Return [x, y] of the center of cell containing provided text 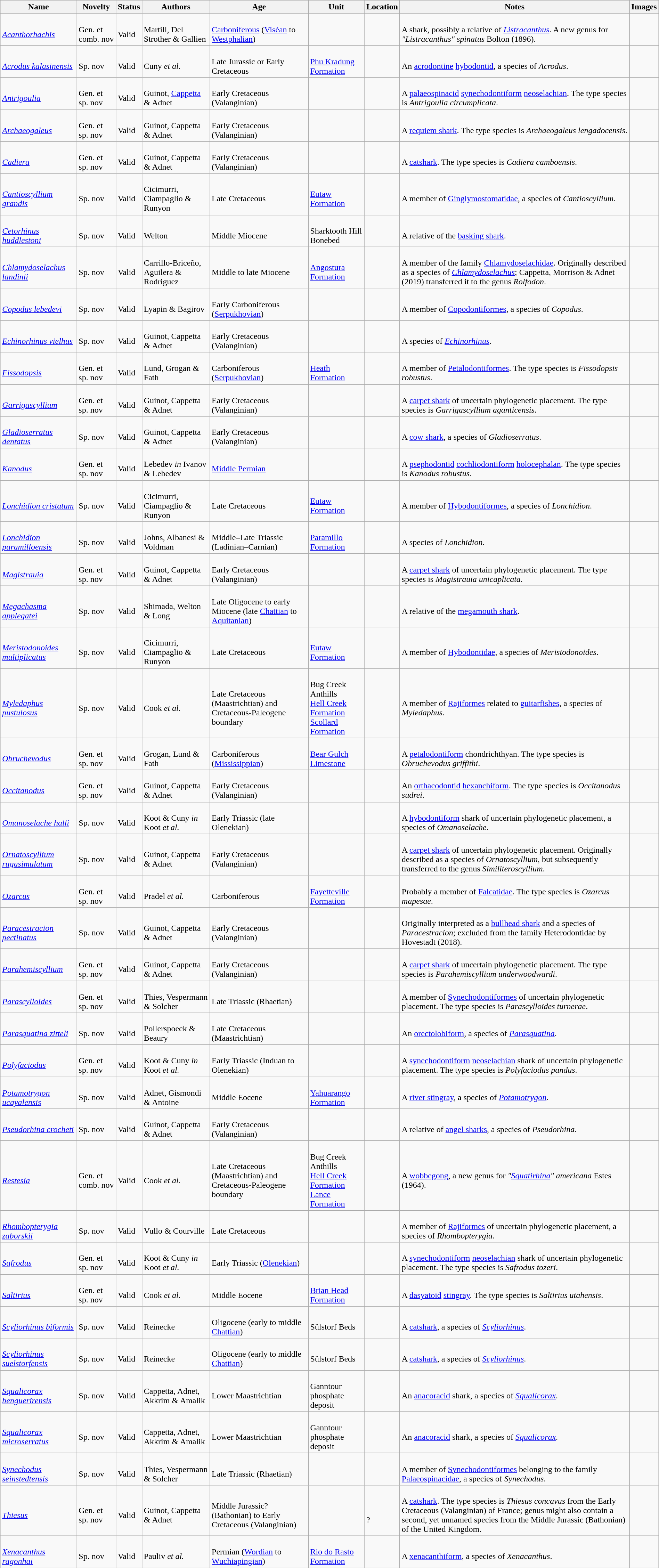
Chlamydoselachus landinii [39, 268]
An acrodontine hybodontid, a species of Acrodus. [514, 62]
Notes [514, 7]
Lonchidion paramilloensis [39, 538]
Kanodus [39, 464]
Parasquatina zitteli [39, 1029]
Acrodus kalasinensis [39, 62]
Saltirius [39, 1290]
Brian Head Formation [336, 1290]
Pauliv et al. [176, 1552]
Pollerspoeck & Beaury [176, 1029]
Parascylloides [39, 997]
Lonchidion cristatum [39, 501]
Images [644, 7]
A xenacanthiform, a species of Xenacanthus. [514, 1552]
Squalicorax microserratus [39, 1432]
Name [39, 7]
Paracestracion pectinatus [39, 928]
A wobbegong, a new genus for "Squatirhina" americana Estes (1964). [514, 1176]
A palaeospinacid synechodontiform neoselachian. The type species is Antrigoulia circumplicata. [514, 94]
An orthacodontid hexanchiform. The type species is Occitanodus sudrei. [514, 786]
Permian (Wordian to Wuchiapingian) [259, 1552]
Cadiera [39, 157]
Early Triassic (late Olenekian) [259, 818]
Synechodus seinstedtensis [39, 1469]
Middle Permian [259, 464]
Vullo & Courville [176, 1226]
A carpet shark of uncertain phylogenetic placement. The type species is Magistrauia unicaplicata. [514, 570]
Safrodus [39, 1258]
A member of Rajiformes related to guitarfishes, a species of Myledaphus. [514, 703]
Occitanodus [39, 786]
Adnet, Gismondi & Antoine [176, 1093]
Paramillo Formation [336, 538]
A species of Lonchidion. [514, 538]
Johns, Albanesi & Voldman [176, 538]
A species of Echinorhinus. [514, 336]
Shimada, Welton & Long [176, 606]
Originally interpreted as a bullhead shark and a species of Paracestracion; excluded from the family Heterodontidae by Hovestadt (2018). [514, 928]
A relative of the basking shark. [514, 231]
Heath Formation [336, 368]
An orectolobiform, a species of Parasquatina. [514, 1029]
A member of Synechodontiformes belonging to the family Palaeospinacidae, a species of Synechodus. [514, 1469]
Authors [176, 7]
A petalodontiform chondrichthyan. The type species is Obruchevodus griffithi. [514, 754]
Squalicorax benguerirensis [39, 1391]
A relative of angel sharks, a species of Pseudorhina. [514, 1125]
Martill, Del Strother & Gallien [176, 30]
A member of Petalodontiformes. The type species is Fissodopsis robustus. [514, 368]
Scyliorhinus suelstorfensis [39, 1354]
Potamotrygon ucayalensis [39, 1093]
Yahuarango Formation [336, 1093]
Rio do Rasto Formation [336, 1552]
Ornatoscyllium rugasimulatum [39, 854]
Meristodonoides multiplicatus [39, 648]
A catshark. The type species is Cadiera camboensis. [514, 157]
Middle Jurassic? (Bathonian) to Early Cretaceous (Valanginian) [259, 1510]
Angostura Formation [336, 268]
Unit [336, 7]
Status [129, 7]
Early Carboniferous (Serpukhovian) [259, 304]
Lund, Grogan & Fath [176, 368]
A relative of the megamouth shark. [514, 606]
Grogan, Lund & Fath [176, 754]
Gladioserratus dentatus [39, 432]
Probably a member of Falcatidae. The type species is Ozarcus mapesae. [514, 891]
Xenacanthus ragonhai [39, 1552]
Bug Creek Anthills Hell Creek Formation Lance Formation [336, 1176]
A requiem shark. The type species is Archaeogaleus lengadocensis. [514, 125]
Early Triassic (Olenekian) [259, 1258]
Polyfaciodus [39, 1061]
Carrillo-Briceño, Aguilera & Rodriguez [176, 268]
Late Oligocene to early Miocene (late Chattian to Aquitanian) [259, 606]
Obruchevodus [39, 754]
Location [382, 7]
Carboniferous (Serpukhovian) [259, 368]
Fayetteville Formation [336, 891]
A carpet shark of uncertain phylogenetic placement. The type species is Garrigascyllium aganticensis. [514, 400]
Magistrauia [39, 570]
Pseudorhina crocheti [39, 1125]
Thiesus [39, 1510]
A cow shark, a species of Gladioserratus. [514, 432]
Phu Kradung Formation [336, 62]
Megachasma applegatei [39, 606]
A member of Rajiformes of uncertain phylogenetic placement, a species of Rhombopterygia. [514, 1226]
Late Jurassic or Early Cretaceous [259, 62]
A carpet shark of uncertain phylogenetic placement. The type species is Parahemiscyllium underwoodwardi. [514, 965]
Myledaphus pustulosus [39, 703]
A river stingray, a species of Potamotrygon. [514, 1093]
Pradel et al. [176, 891]
A member of Ginglymostomatidae, a species of Cantioscyllium. [514, 194]
Parahemiscyllium [39, 965]
Lyapin & Bagirov [176, 304]
Late Cretaceous (Maastrichtian) [259, 1029]
A member of Hybodontidae, a species of Meristodonoides. [514, 648]
Scyliorhinus biformis [39, 1322]
Archaeogaleus [39, 125]
Ozarcus [39, 891]
Carboniferous (Viséan to Westphalian) [259, 30]
Rhombopterygia zaborskii [39, 1226]
A member of Synechodontiformes of uncertain phylogenetic placement. The type species is Parascylloides turnerae. [514, 997]
Bug Creek Anthills Hell Creek Formation Scollard Formation [336, 703]
Carboniferous (Mississippian) [259, 754]
A hybodontiform shark of uncertain phylogenetic placement, a species of Omanoselache. [514, 818]
Age [259, 7]
A shark, possibly a relative of Listracanthus. A new genus for "Listracanthus" spinatus Bolton (1896). [514, 30]
A dasyatoid stingray. The type species is Saltirius utahensis. [514, 1290]
Middle Miocene [259, 231]
Middle–Late Triassic (Ladinian–Carnian) [259, 538]
A psephodontid cochliodontiform holocephalan. The type species is Kanodus robustus. [514, 464]
Carboniferous [259, 891]
A synechodontiform neoselachian shark of uncertain phylogenetic placement. The type species is Polyfaciodus pandus. [514, 1061]
Fissodopsis [39, 368]
Cantioscyllium grandis [39, 194]
Welton [176, 231]
Garrigascyllium [39, 400]
A member of Hybodontiformes, a species of Lonchidion. [514, 501]
A synechodontiform neoselachian shark of uncertain phylogenetic placement. The type species is Safrodus tozeri. [514, 1258]
Lebedev in Ivanov & Lebedev [176, 464]
Echinorhinus vielhus [39, 336]
Restesia [39, 1176]
Antrigoulia [39, 94]
Cetorhinus huddlestoni [39, 231]
Omanoselache halli [39, 818]
Acanthorhachis [39, 30]
Copodus lebedevi [39, 304]
? [382, 1510]
Cuny et al. [176, 62]
Sharktooth Hill Bonebed [336, 231]
Middle to late Miocene [259, 268]
Bear Gulch Limestone [336, 754]
Early Triassic (Induan to Olenekian) [259, 1061]
A member of Copodontiformes, a species of Copodus. [514, 304]
Novelty [96, 7]
